For the text-containing cell, return its midpoint in [X, Y] coordinate format. 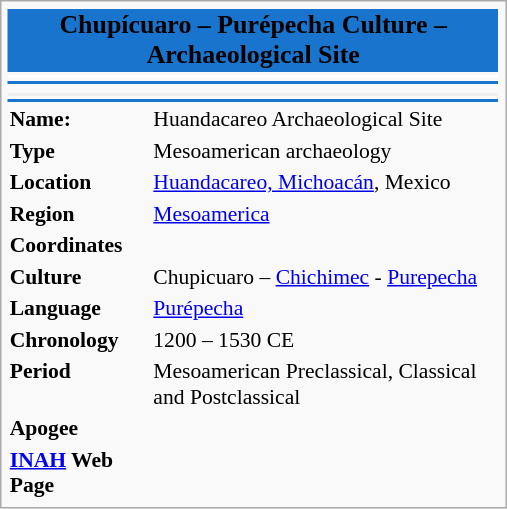
Apogee [78, 428]
Type [78, 150]
Huandacareo, Michoacán, Mexico [325, 182]
Mesoamerican archaeology [325, 150]
1200 – 1530 CE [325, 339]
Coordinates [78, 245]
INAH Web Page [78, 472]
Mesoamerican Preclassical, Classical and Postclassical [325, 384]
Chupicuaro – Chichimec - Purepecha [325, 276]
Culture [78, 276]
Mesoamerica [325, 213]
Huandacareo Archaeological Site [325, 119]
Language [78, 308]
Location [78, 182]
Name: [78, 119]
Purépecha [325, 308]
Chronology [78, 339]
Period [78, 384]
Region [78, 213]
Chupícuaro – Purépecha Culture – Archaeological Site [253, 40]
